Extract the [x, y] coordinate from the center of the cell holding the provided text.  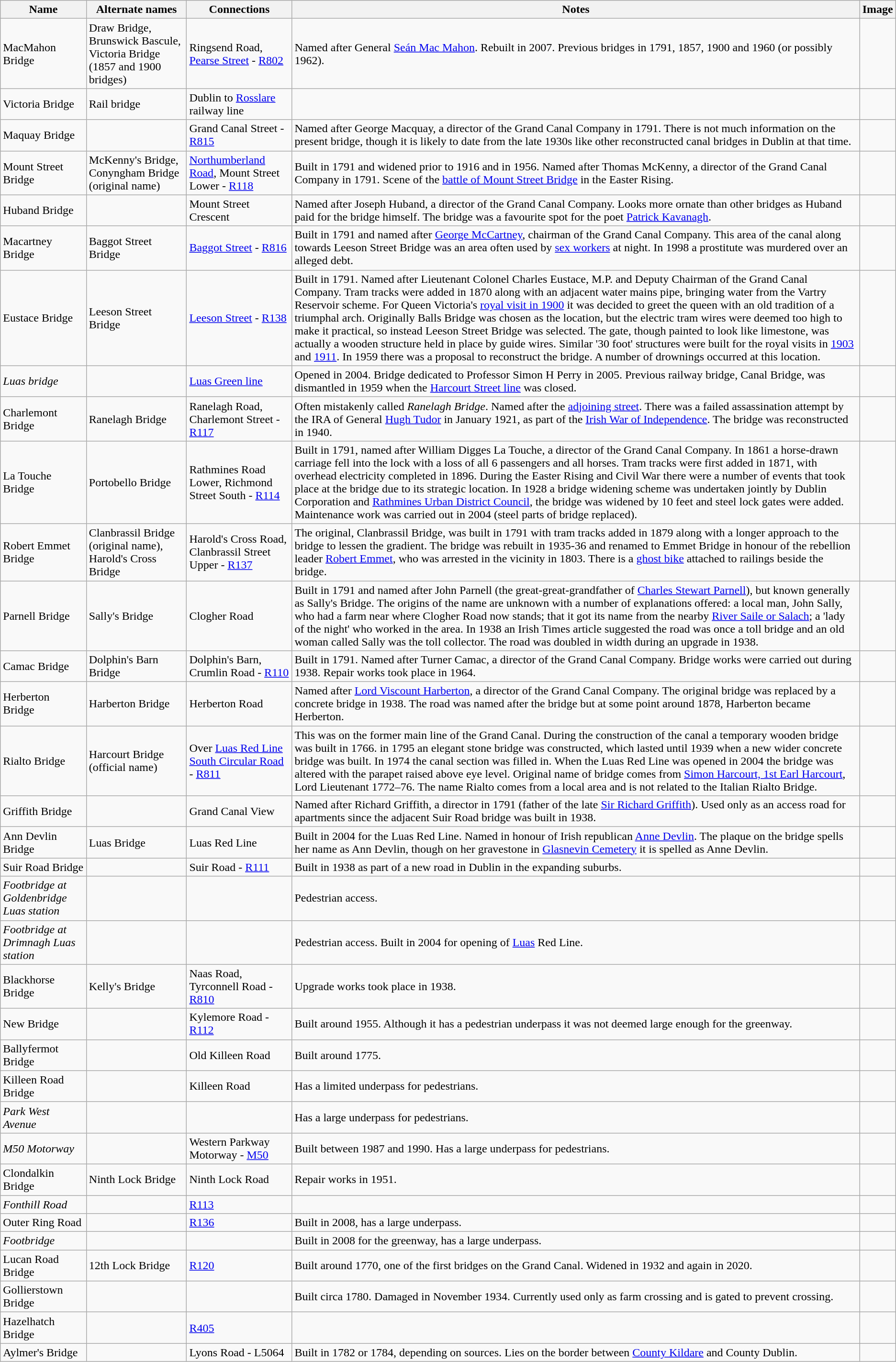
Macartney Bridge [44, 248]
Clondalkin Bridge [44, 1179]
Fonthill Road [44, 1205]
Image [878, 10]
Clogher Road [239, 616]
Harcourt Bridge (official name) [136, 761]
Mount Street Bridge [44, 173]
Grand Canal Street - R815 [239, 135]
McKenny's Bridge, Conyngham Bridge (original name) [136, 173]
Killeen Road [239, 1086]
Ranelagh Bridge [136, 419]
Ballyfermot Bridge [44, 1055]
Park West Avenue [44, 1117]
Rialto Bridge [44, 761]
Sally's Bridge [136, 616]
Has a limited underpass for pedestrians. [576, 1086]
Huband Bridge [44, 211]
Over Luas Red Line South Circular Road - R811 [239, 761]
12th Lock Bridge [136, 1265]
Built around 1955. Although it has a pedestrian underpass it was not deemed large enough for the greenway. [576, 1024]
Kylemore Road - R112 [239, 1024]
Built circa 1780. Damaged in November 1934. Currently used only as farm crossing and is gated to prevent crossing. [576, 1297]
Built in 1782 or 1784, depending on sources. Lies on the border between County Kildare and County Dublin. [576, 1352]
Luas Green line [239, 381]
Footbridge [44, 1241]
New Bridge [44, 1024]
Clanbrassil Bridge (original name), Harold's Cross Bridge [136, 552]
Dolphin's Barn Bridge [136, 666]
Ringsend Road, Pearse Street - R802 [239, 54]
Name [44, 10]
Harberton Bridge [136, 704]
Baggot Street - R816 [239, 248]
Suir Road - R111 [239, 867]
Parnell Bridge [44, 616]
Luas Bridge [136, 842]
Grand Canal View [239, 812]
Pedestrian access. Built in 2004 for opening of Luas Red Line. [576, 942]
Maquay Bridge [44, 135]
Ranelagh Road, Charlemont Street - R117 [239, 419]
Outer Ring Road [44, 1223]
R136 [239, 1223]
Alternate names [136, 10]
MacMahon Bridge [44, 54]
Harold's Cross Road, Clanbrassil Street Upper - R137 [239, 552]
Victoria Bridge [44, 104]
Built in 1938 as part of a new road in Dublin in the expanding suburbs. [576, 867]
Footbridge at Drimnagh Luas station [44, 942]
Gollierstown Bridge [44, 1297]
Built in 2008 for the greenway, has a large underpass. [576, 1241]
Built in 2008, has a large underpass. [576, 1223]
Named after General Seán Mac Mahon. Rebuilt in 2007. Previous bridges in 1791, 1857, 1900 and 1960 (or possibly 1962). [576, 54]
Ninth Lock Road [239, 1179]
Suir Road Bridge [44, 867]
M50 Motorway [44, 1149]
Western Parkway Motorway - M50 [239, 1149]
Built between 1987 and 1990. Has a large underpass for pedestrians. [576, 1149]
Upgrade works took place in 1938. [576, 986]
Leeson Street Bridge [136, 318]
R113 [239, 1205]
Connections [239, 10]
Rail bridge [136, 104]
Eustace Bridge [44, 318]
Griffith Bridge [44, 812]
Camac Bridge [44, 666]
Luas bridge [44, 381]
Rathmines Road Lower, Richmond Street South - R114 [239, 482]
Blackhorse Bridge [44, 986]
Ninth Lock Bridge [136, 1179]
Aylmer's Bridge [44, 1352]
Pedestrian access. [576, 898]
Dublin to Rosslare railway line [239, 104]
Northumberland Road, Mount Street Lower - R118 [239, 173]
Luas Red Line [239, 842]
Herberton Bridge [44, 704]
Has a large underpass for pedestrians. [576, 1117]
Dolphin's Barn, Crumlin Road - R110 [239, 666]
Footbridge at Goldenbridge Luas station [44, 898]
La Touche Bridge [44, 482]
Charlemont Bridge [44, 419]
Mount Street Crescent [239, 211]
Ann Devlin Bridge [44, 842]
Robert Emmet Bridge [44, 552]
Lucan Road Bridge [44, 1265]
Repair works in 1951. [576, 1179]
Kelly's Bridge [136, 986]
Leeson Street - R138 [239, 318]
Old Killeen Road [239, 1055]
Portobello Bridge [136, 482]
Lyons Road - L5064 [239, 1352]
Built around 1770, one of the first bridges on the Grand Canal. Widened in 1932 and again in 2020. [576, 1265]
Naas Road, Tyrconnell Road - R810 [239, 986]
Killeen Road Bridge [44, 1086]
Herberton Road [239, 704]
R120 [239, 1265]
R405 [239, 1328]
Baggot Street Bridge [136, 248]
Notes [576, 10]
Hazelhatch Bridge [44, 1328]
Built around 1775. [576, 1055]
Draw Bridge, Brunswick Bascule, Victoria Bridge (1857 and 1900 bridges) [136, 54]
